Pinpoint the cell where the given text exists, returning its [X, Y] midpoint coordinate. 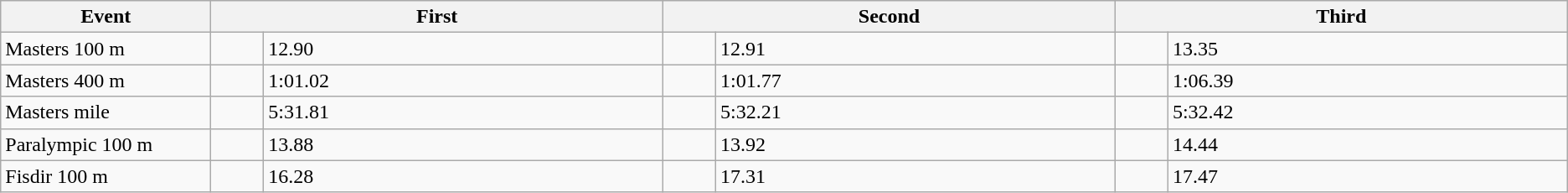
1:01.77 [916, 81]
5:31.81 [464, 112]
12.90 [464, 49]
Second [890, 17]
Masters mile [106, 112]
Masters 400 m [106, 81]
13.92 [916, 144]
1:06.39 [1367, 81]
First [437, 17]
16.28 [464, 176]
13.35 [1367, 49]
1:01.02 [464, 81]
17.47 [1367, 176]
Masters 100 m [106, 49]
5:32.42 [1367, 112]
12.91 [916, 49]
14.44 [1367, 144]
17.31 [916, 176]
13.88 [464, 144]
Third [1341, 17]
Paralympic 100 m [106, 144]
Event [106, 17]
Fisdir 100 m [106, 176]
5:32.21 [916, 112]
